Pinpoint the cell where the given text exists, returning its (x, y) midpoint coordinate. 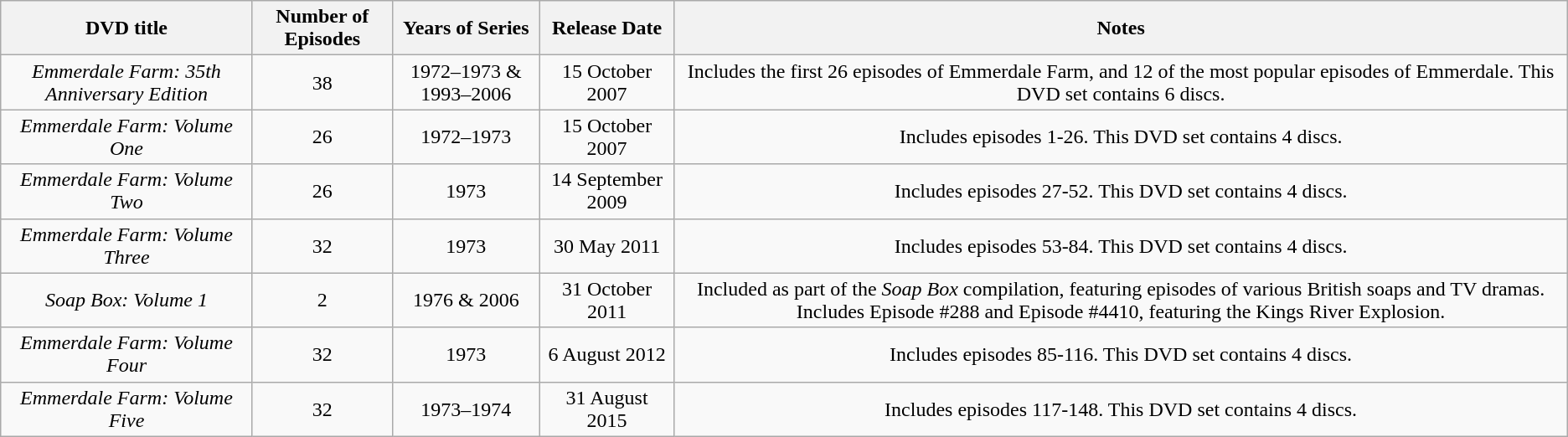
Includes episodes 1-26. This DVD set contains 4 discs. (1121, 137)
Includes episodes 117-148. This DVD set contains 4 discs. (1121, 409)
Number of Episodes (322, 28)
Years of Series (466, 28)
Emmerdale Farm: 35th Anniversary Edition (126, 82)
31 October 2011 (606, 300)
Notes (1121, 28)
Emmerdale Farm: Volume Four (126, 355)
30 May 2011 (606, 246)
6 August 2012 (606, 355)
Emmerdale Farm: Volume Three (126, 246)
Emmerdale Farm: Volume One (126, 137)
DVD title (126, 28)
38 (322, 82)
1972–1973 & 1993–2006 (466, 82)
Release Date (606, 28)
Includes the first 26 episodes of Emmerdale Farm, and 12 of the most popular episodes of Emmerdale. This DVD set contains 6 discs. (1121, 82)
1976 & 2006 (466, 300)
1972–1973 (466, 137)
Emmerdale Farm: Volume Five (126, 409)
Emmerdale Farm: Volume Two (126, 191)
14 September 2009 (606, 191)
Soap Box: Volume 1 (126, 300)
1973–1974 (466, 409)
2 (322, 300)
Includes episodes 27-52. This DVD set contains 4 discs. (1121, 191)
Includes episodes 85-116. This DVD set contains 4 discs. (1121, 355)
Includes episodes 53-84. This DVD set contains 4 discs. (1121, 246)
31 August 2015 (606, 409)
